Pinpoint the cell where the given text exists, returning its (x, y) midpoint coordinate. 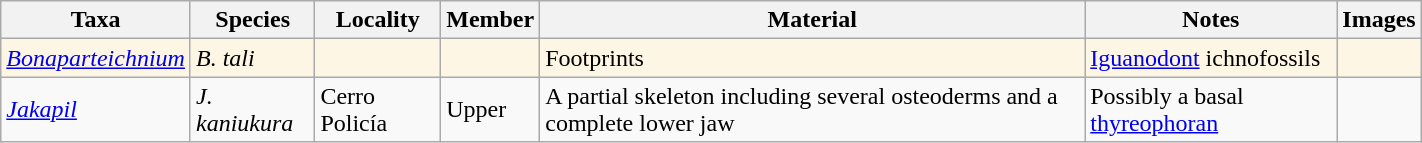
A partial skeleton including several osteoderms and a complete lower jaw (812, 110)
J. kaniukura (252, 110)
Material (812, 20)
Bonaparteichnium (96, 58)
Member (490, 20)
B. tali (252, 58)
Upper (490, 110)
Iguanodont ichnofossils (1211, 58)
Possibly a basal thyreophoran (1211, 110)
Cerro Policía (378, 110)
Footprints (812, 58)
Locality (378, 20)
Jakapil (96, 110)
Species (252, 20)
Notes (1211, 20)
Images (1379, 20)
Taxa (96, 20)
